From the cell containing the given text, extract its center point as (x, y) coordinate. 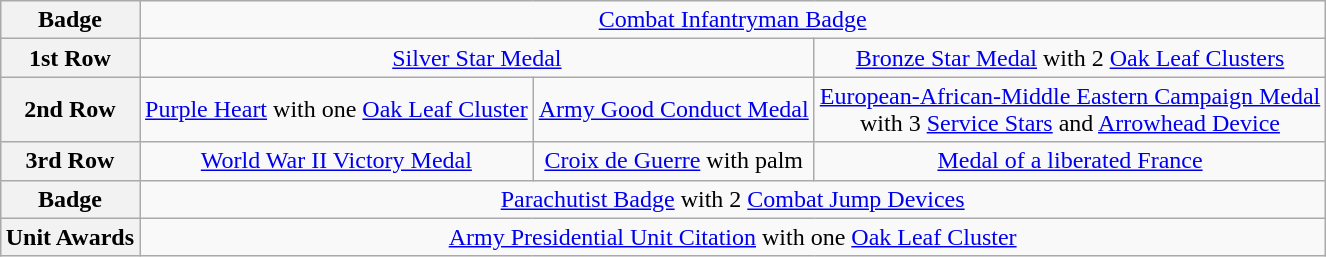
Unit Awards (70, 237)
World War II Victory Medal (337, 161)
1st Row (70, 58)
Army Presidential Unit Citation with one Oak Leaf Cluster (733, 237)
European-African-Middle Eastern Campaign Medal with 3 Service Stars and Arrowhead Device (1070, 110)
Bronze Star Medal with 2 Oak Leaf Clusters (1070, 58)
Silver Star Medal (478, 58)
3rd Row (70, 161)
Army Good Conduct Medal (674, 110)
2nd Row (70, 110)
Croix de Guerre with palm (674, 161)
Medal of a liberated France (1070, 161)
Purple Heart with one Oak Leaf Cluster (337, 110)
Combat Infantryman Badge (733, 20)
Parachutist Badge with 2 Combat Jump Devices (733, 199)
